Return the (X, Y) coordinate for the center point of the cell that contains the specified text.  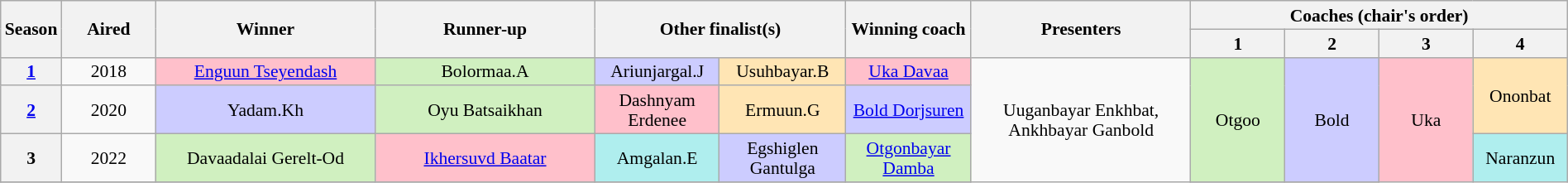
Coaches (chair's order) (1379, 15)
2020 (108, 110)
Aired (108, 29)
Usuhbayar.B (782, 71)
Presenters (1081, 29)
4 (1520, 43)
Uka (1426, 119)
Uuganbayar Enkhbat, Ankhbayar Ganbold (1081, 119)
Runner-up (485, 29)
Naranzun (1520, 158)
Otgonbayar Damba (909, 158)
Bolormaa.A (485, 71)
Oyu Batsaikhan (485, 110)
Egshiglen Gantulga (782, 158)
Ononbat (1520, 95)
Otgoо (1238, 119)
Winner (265, 29)
2022 (108, 158)
Yadam.Kh (265, 110)
Ermuun.G (782, 110)
Other finalist(s) (719, 29)
Bold Dorjsuren (909, 110)
Enguun Tseyendash (265, 71)
Winning coach (909, 29)
Davaadalai Gerelt-Od (265, 158)
Ikhersuvd Baatar (485, 158)
Season (31, 29)
2018 (108, 71)
Uka Davaa (909, 71)
Ariunjargal.J (657, 71)
Amgalan.E (657, 158)
Bold (1332, 119)
Dashnyam Erdenee (657, 110)
